Scan for the cell matching the given text and deliver its [X, Y] coordinate at center. 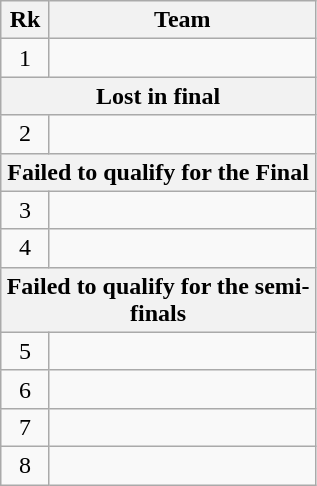
4 [26, 248]
2 [26, 134]
Failed to qualify for the Final [158, 172]
3 [26, 210]
Failed to qualify for the semi-finals [158, 300]
Lost in final [158, 96]
Team [182, 20]
5 [26, 351]
8 [26, 465]
7 [26, 427]
6 [26, 389]
1 [26, 58]
Rk [26, 20]
